Find where the given text appears and provide that cell's center as (x, y) coordinate. 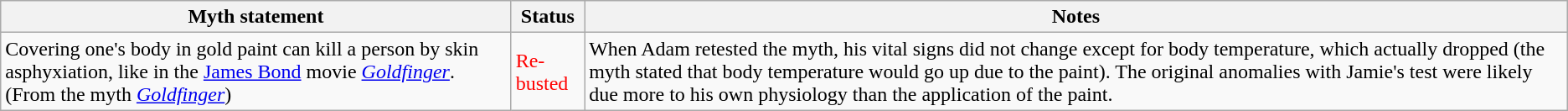
Re-busted (548, 71)
Myth statement (256, 17)
Notes (1076, 17)
Status (548, 17)
Covering one's body in gold paint can kill a person by skin asphyxiation, like in the James Bond movie Goldfinger. (From the myth Goldfinger) (256, 71)
